Pinpoint the cell where the given text exists, returning its [x, y] midpoint coordinate. 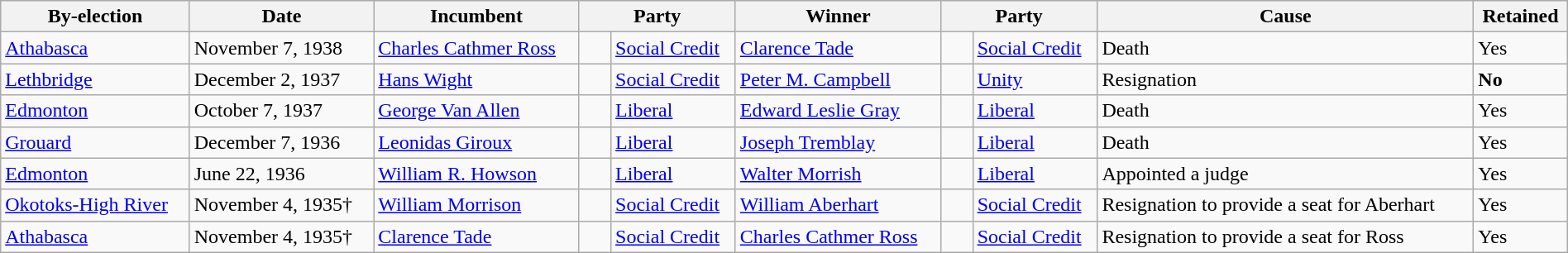
Date [281, 17]
William Morrison [476, 205]
Grouard [95, 142]
Incumbent [476, 17]
Walter Morrish [838, 174]
Okotoks-High River [95, 205]
William Aberhart [838, 205]
Hans Wight [476, 79]
Resignation to provide a seat for Aberhart [1285, 205]
Appointed a judge [1285, 174]
By-election [95, 17]
Retained [1520, 17]
Winner [838, 17]
December 2, 1937 [281, 79]
June 22, 1936 [281, 174]
Joseph Tremblay [838, 142]
Lethbridge [95, 79]
Unity [1035, 79]
Cause [1285, 17]
George Van Allen [476, 111]
Resignation [1285, 79]
Resignation to provide a seat for Ross [1285, 236]
October 7, 1937 [281, 111]
Leonidas Giroux [476, 142]
Edward Leslie Gray [838, 111]
No [1520, 79]
William R. Howson [476, 174]
Peter M. Campbell [838, 79]
November 7, 1938 [281, 48]
December 7, 1936 [281, 142]
